Scan for the cell matching the given text and deliver its [x, y] coordinate at center. 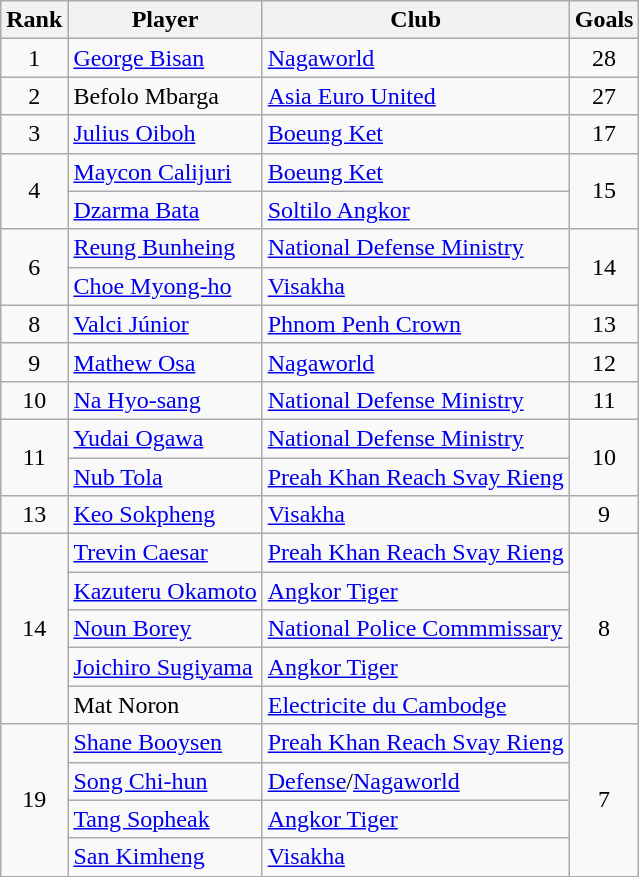
Befolo Mbarga [165, 96]
Na Hyo-sang [165, 400]
George Bisan [165, 58]
Nub Tola [165, 477]
National Police Commmissary [416, 629]
Club [416, 20]
Reung Bunheing [165, 248]
Tang Sopheak [165, 819]
6 [34, 267]
Mat Noron [165, 705]
Shane Booysen [165, 743]
San Kimheng [165, 857]
4 [34, 191]
Julius Oiboh [165, 134]
15 [604, 191]
3 [34, 134]
Dzarma Bata [165, 210]
Maycon Calijuri [165, 172]
Song Chi-hun [165, 781]
Goals [604, 20]
Rank [34, 20]
Mathew Osa [165, 362]
7 [604, 800]
12 [604, 362]
Electricite du Cambodge [416, 705]
Soltilo Angkor [416, 210]
Phnom Penh Crown [416, 324]
Choe Myong-ho [165, 286]
Joichiro Sugiyama [165, 667]
27 [604, 96]
Valci Júnior [165, 324]
Trevin Caesar [165, 553]
Defense/Nagaworld [416, 781]
17 [604, 134]
2 [34, 96]
1 [34, 58]
Kazuteru Okamoto [165, 591]
19 [34, 800]
Noun Borey [165, 629]
Asia Euro United [416, 96]
28 [604, 58]
Keo Sokpheng [165, 515]
Yudai Ogawa [165, 438]
Player [165, 20]
